Extract the [X, Y] coordinate from the center of the cell holding the provided text.  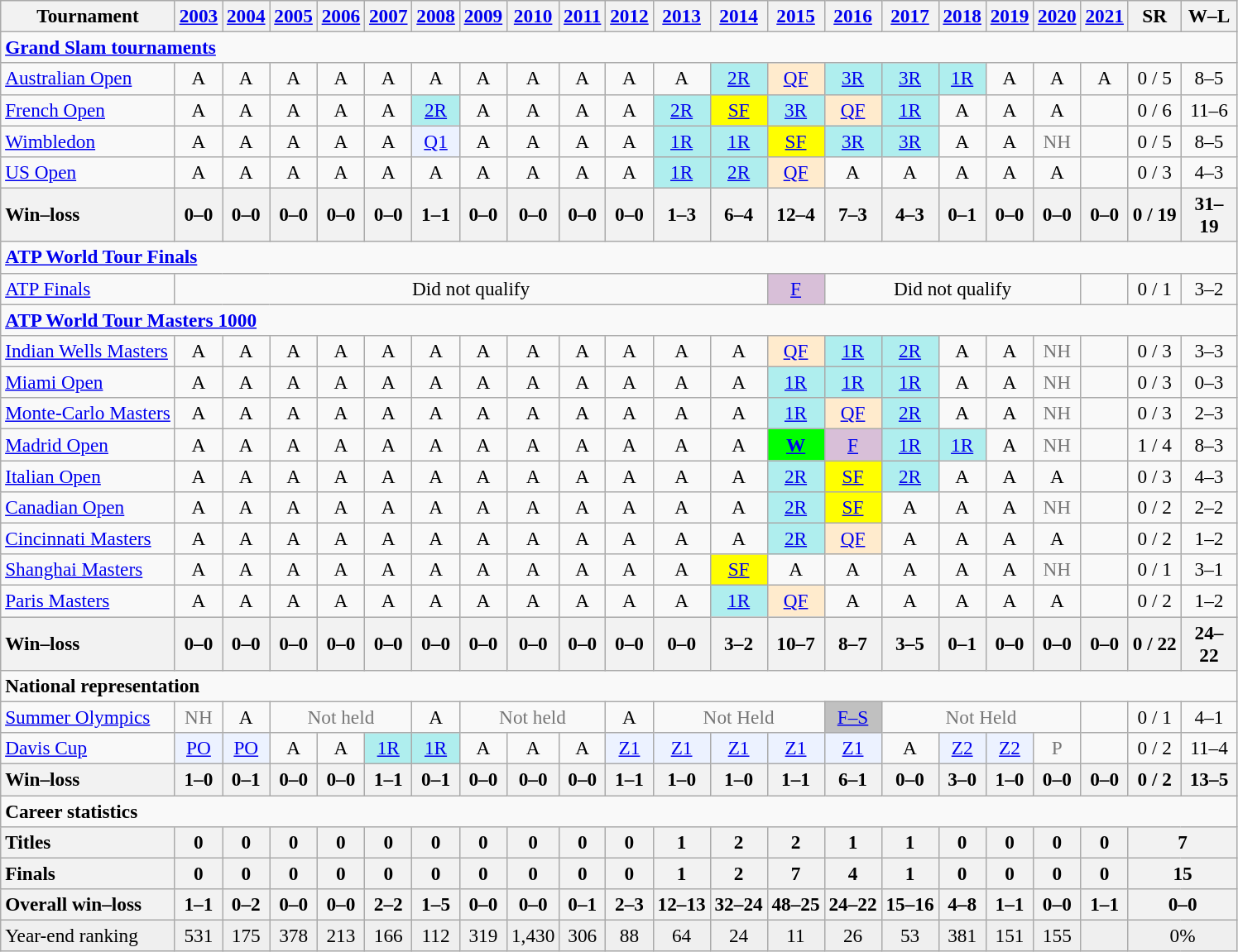
1–5 [435, 904]
151 [1010, 935]
Finals [88, 873]
381 [962, 935]
53 [910, 935]
Grand Slam tournaments [619, 47]
2016 [852, 16]
31–19 [1209, 215]
2021 [1104, 16]
2010 [533, 16]
2004 [247, 16]
2007 [389, 16]
531 [199, 935]
Tournament [88, 16]
Shanghai Masters [88, 570]
Overall win–loss [88, 904]
26 [852, 935]
13–5 [1209, 779]
F–S [852, 717]
2005 [293, 16]
Canadian Open [88, 507]
4–8 [962, 904]
3–1 [1209, 570]
P [1058, 748]
11 [796, 935]
2013 [682, 16]
0–2 [247, 904]
US Open [88, 172]
155 [1058, 935]
W [796, 444]
2009 [483, 16]
4–1 [1209, 717]
Monte-Carlo Masters [88, 414]
319 [483, 935]
Davis Cup [88, 748]
Cincinnati Masters [88, 538]
Indian Wells Masters [88, 351]
2003 [199, 16]
3–3 [1209, 351]
10–7 [796, 643]
0 / 22 [1154, 643]
12–4 [796, 215]
Paris Masters [88, 600]
3–5 [910, 643]
8–7 [852, 643]
15–16 [910, 904]
3–0 [962, 779]
213 [341, 935]
306 [583, 935]
8–3 [1209, 444]
0 / 6 [1154, 110]
2017 [910, 16]
0% [1183, 935]
175 [247, 935]
Miami Open [88, 382]
166 [389, 935]
12–13 [682, 904]
Wimbledon [88, 141]
Italian Open [88, 476]
Year-end ranking [88, 935]
Summer Olympics [88, 717]
French Open [88, 110]
Madrid Open [88, 444]
11–4 [1209, 748]
11–6 [1209, 110]
ATP Finals [88, 289]
Titles [88, 842]
48–25 [796, 904]
15 [1183, 873]
6–1 [852, 779]
ATP World Tour Finals [619, 257]
112 [435, 935]
0–3 [1209, 382]
32–24 [738, 904]
2018 [962, 16]
2014 [738, 16]
378 [293, 935]
1–3 [682, 215]
2008 [435, 16]
Career statistics [619, 811]
2006 [341, 16]
2011 [583, 16]
Australian Open [88, 79]
64 [682, 935]
ATP World Tour Masters 1000 [619, 319]
National representation [619, 686]
88 [629, 935]
1 / 4 [1154, 444]
6–4 [738, 215]
2019 [1010, 16]
7–3 [852, 215]
24 [738, 935]
2020 [1058, 16]
0 / 19 [1154, 215]
4 [852, 873]
2015 [796, 16]
2012 [629, 16]
SR [1154, 16]
W–L [1209, 16]
Q1 [435, 141]
1,430 [533, 935]
